Identify which cell holds the provided text, then report its (x, y) central coordinate. 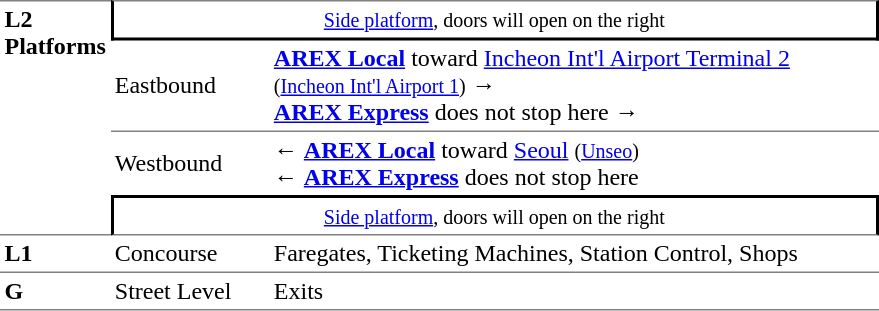
Faregates, Ticketing Machines, Station Control, Shops (574, 255)
Street Level (190, 292)
Concourse (190, 255)
AREX Local toward Incheon Int'l Airport Terminal 2(Incheon Int'l Airport 1) → AREX Express does not stop here → (574, 86)
← AREX Local toward Seoul (Unseo)← AREX Express does not stop here (574, 164)
L1 (55, 255)
G (55, 292)
Exits (574, 292)
L2Platforms (55, 118)
Westbound (190, 164)
Eastbound (190, 86)
